Return (X, Y) of the center of cell containing provided text 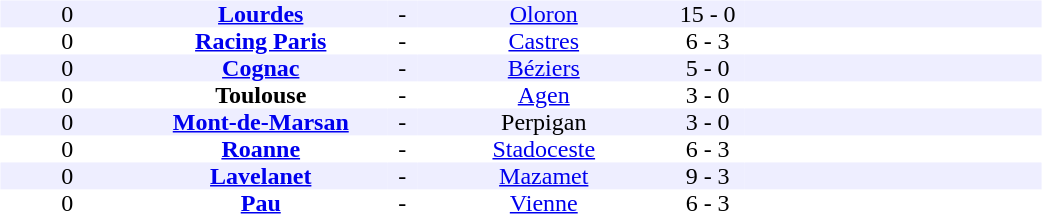
9 - 3 (707, 176)
15 - 0 (707, 14)
Vienne (544, 204)
Stadoceste (544, 150)
Toulouse (260, 96)
Castres (544, 42)
Racing Paris (260, 42)
Agen (544, 96)
Mazamet (544, 176)
Lourdes (260, 14)
Oloron (544, 14)
Lavelanet (260, 176)
5 - 0 (707, 68)
Béziers (544, 68)
Roanne (260, 150)
Cognac (260, 68)
Pau (260, 204)
Mont-de-Marsan (260, 122)
Perpigan (544, 122)
